Pinpoint the cell where the given text exists, returning its [x, y] midpoint coordinate. 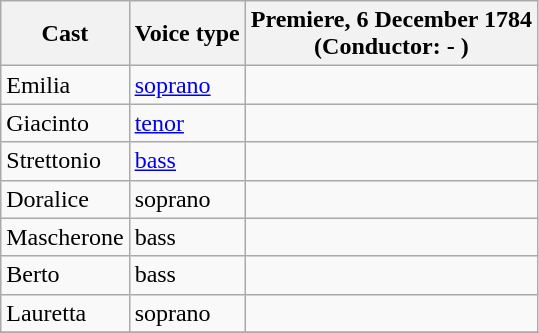
Emilia [65, 85]
Giacinto [65, 123]
Berto [65, 275]
Lauretta [65, 313]
Voice type [187, 34]
Cast [65, 34]
Strettonio [65, 161]
Mascherone [65, 237]
Premiere, 6 December 1784(Conductor: - ) [391, 34]
tenor [187, 123]
Doralice [65, 199]
